Determine the (x, y) coordinate at the center of the cell enclosing the given text.  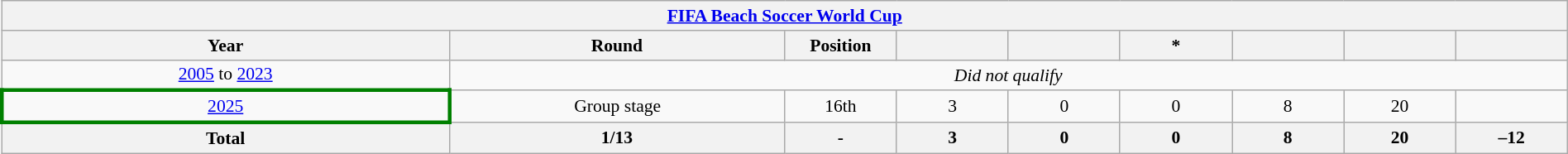
2025 (225, 108)
Position (840, 46)
–12 (1512, 137)
2005 to 2023 (225, 75)
1/13 (617, 137)
FIFA Beach Soccer World Cup (784, 16)
Group stage (617, 108)
- (840, 137)
Round (617, 46)
16th (840, 108)
Year (225, 46)
Did not qualify (1008, 75)
Total (225, 137)
* (1176, 46)
